Output the [X, Y] coordinate of the center of the cell containing the given text.  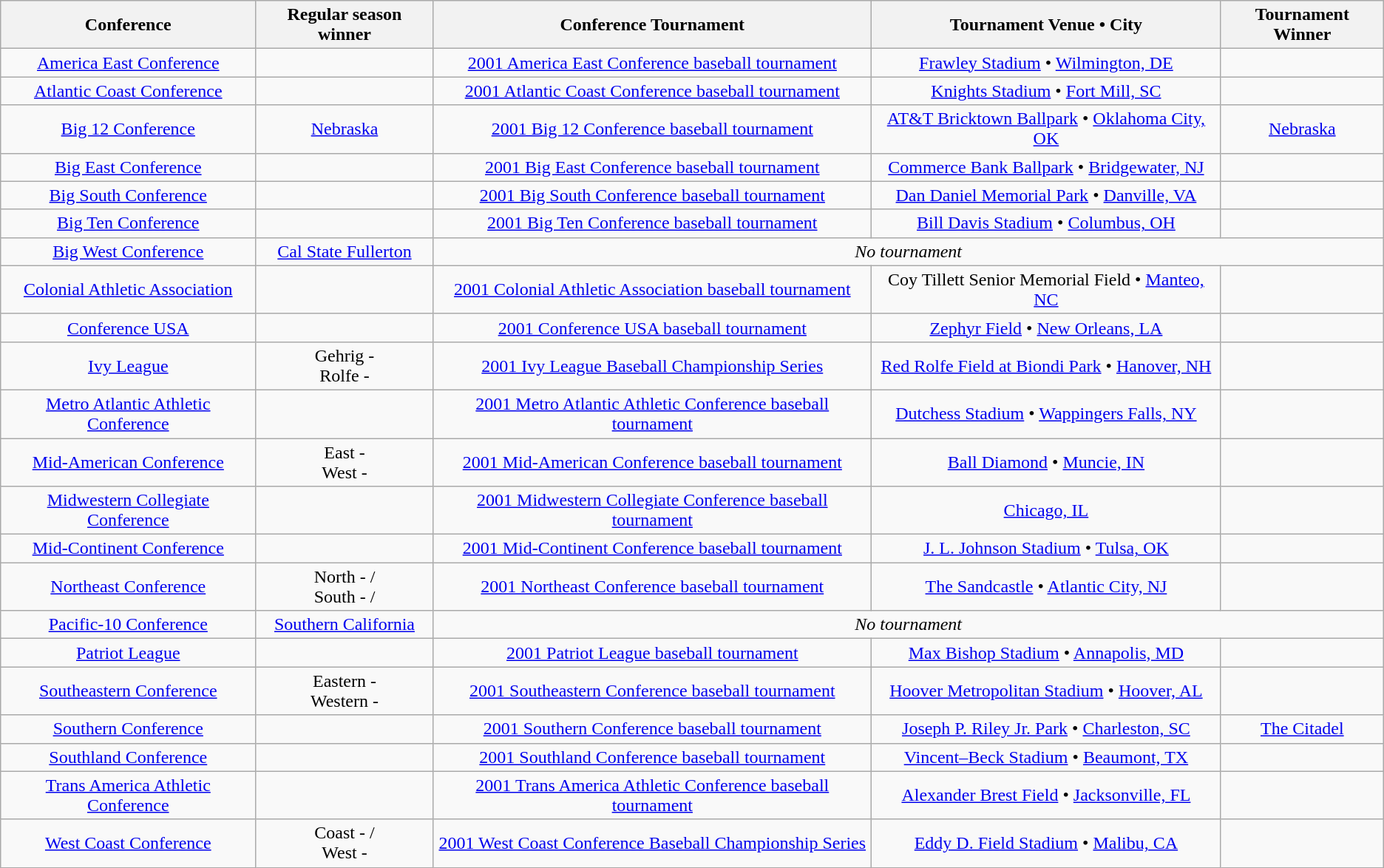
2001 Southeastern Conference baseball tournament [652, 691]
Dan Daniel Memorial Park • Danville, VA [1045, 195]
Pacific-10 Conference [129, 625]
2001 Atlantic Coast Conference baseball tournament [652, 91]
Cal State Fullerton [345, 251]
2001 Colonial Athletic Association baseball tournament [652, 290]
Tournament Venue • City [1045, 25]
The Sandcastle • Atlantic City, NJ [1045, 587]
2001 Big East Conference baseball tournament [652, 167]
Big Ten Conference [129, 223]
2001 Southland Conference baseball tournament [652, 757]
Regular season winner [345, 25]
2001 Ivy League Baseball Championship Series [652, 365]
Patriot League [129, 653]
Atlantic Coast Conference [129, 91]
Chicago, IL [1045, 510]
Coy Tillett Senior Memorial Field • Manteo, NC [1045, 290]
Vincent–Beck Stadium • Beaumont, TX [1045, 757]
2001 Conference USA baseball tournament [652, 328]
Conference Tournament [652, 25]
2001 Big 12 Conference baseball tournament [652, 129]
Ball Diamond • Muncie, IN [1045, 461]
2001 America East Conference baseball tournament [652, 63]
Conference [129, 25]
Joseph P. Riley Jr. Park • Charleston, SC [1045, 729]
Conference USA [129, 328]
Tournament Winner [1302, 25]
2001 Patriot League baseball tournament [652, 653]
2001 Trans America Athletic Conference baseball tournament [652, 796]
Midwestern Collegiate Conference [129, 510]
Trans America Athletic Conference [129, 796]
Big 12 Conference [129, 129]
Max Bishop Stadium • Annapolis, MD [1045, 653]
Colonial Athletic Association [129, 290]
Big West Conference [129, 251]
Southeastern Conference [129, 691]
Commerce Bank Ballpark • Bridgewater, NJ [1045, 167]
Bill Davis Stadium • Columbus, OH [1045, 223]
Knights Stadium • Fort Mill, SC [1045, 91]
AT&T Bricktown Ballpark • Oklahoma City, OK [1045, 129]
Ivy League [129, 365]
2001 Big Ten Conference baseball tournament [652, 223]
2001 Midwestern Collegiate Conference baseball tournament [652, 510]
Southern Conference [129, 729]
Hoover Metropolitan Stadium • Hoover, AL [1045, 691]
North - /South - / [345, 587]
2001 Mid-American Conference baseball tournament [652, 461]
Dutchess Stadium • Wappingers Falls, NY [1045, 414]
2001 Southern Conference baseball tournament [652, 729]
J. L. Johnson Stadium • Tulsa, OK [1045, 549]
Eastern - Western - [345, 691]
Zephyr Field • New Orleans, LA [1045, 328]
Northeast Conference [129, 587]
Big East Conference [129, 167]
Eddy D. Field Stadium • Malibu, CA [1045, 843]
Big South Conference [129, 195]
2001 West Coast Conference Baseball Championship Series [652, 843]
Southern California [345, 625]
Mid-Continent Conference [129, 549]
2001 Big South Conference baseball tournament [652, 195]
2001 Mid-Continent Conference baseball tournament [652, 549]
2001 Metro Atlantic Athletic Conference baseball tournament [652, 414]
West Coast Conference [129, 843]
Southland Conference [129, 757]
2001 Northeast Conference baseball tournament [652, 587]
Metro Atlantic Athletic Conference [129, 414]
Alexander Brest Field • Jacksonville, FL [1045, 796]
Mid-American Conference [129, 461]
Frawley Stadium • Wilmington, DE [1045, 63]
East - West - [345, 461]
Gehrig - Rolfe - [345, 365]
Coast - /West - [345, 843]
America East Conference [129, 63]
Red Rolfe Field at Biondi Park • Hanover, NH [1045, 365]
The Citadel [1302, 729]
